Extract the [x, y] coordinate from the center of the cell holding the provided text.  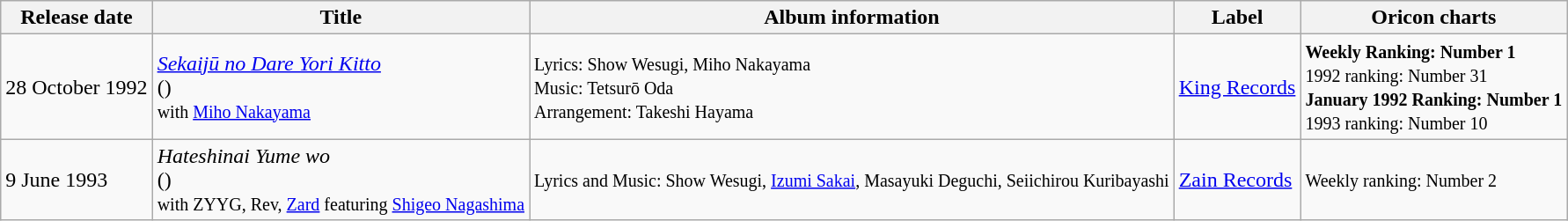
Hateshinai Yume wo()with ZYYG, Rev, Zard featuring Shigeo Nagashima [341, 180]
Oricon charts [1434, 18]
Zain Records [1237, 180]
Lyrics: Show Wesugi, Miho NakayamaMusic: Tetsurō Oda Arrangement: Takeshi Hayama [852, 86]
King Records [1237, 86]
Release date [77, 18]
28 October 1992 [77, 86]
Label [1237, 18]
Title [341, 18]
9 June 1993 [77, 180]
Sekaijū no Dare Yori Kitto() with Miho Nakayama [341, 86]
Lyrics and Music: Show Wesugi, Izumi Sakai, Masayuki Deguchi, Seiichirou Kuribayashi [852, 180]
Album information [852, 18]
Weekly ranking: Number 2 [1434, 180]
Weekly Ranking: Number 11992 ranking: Number 31January 1992 Ranking: Number 11993 ranking: Number 10 [1434, 86]
